Return (x, y) of the center of cell containing provided text 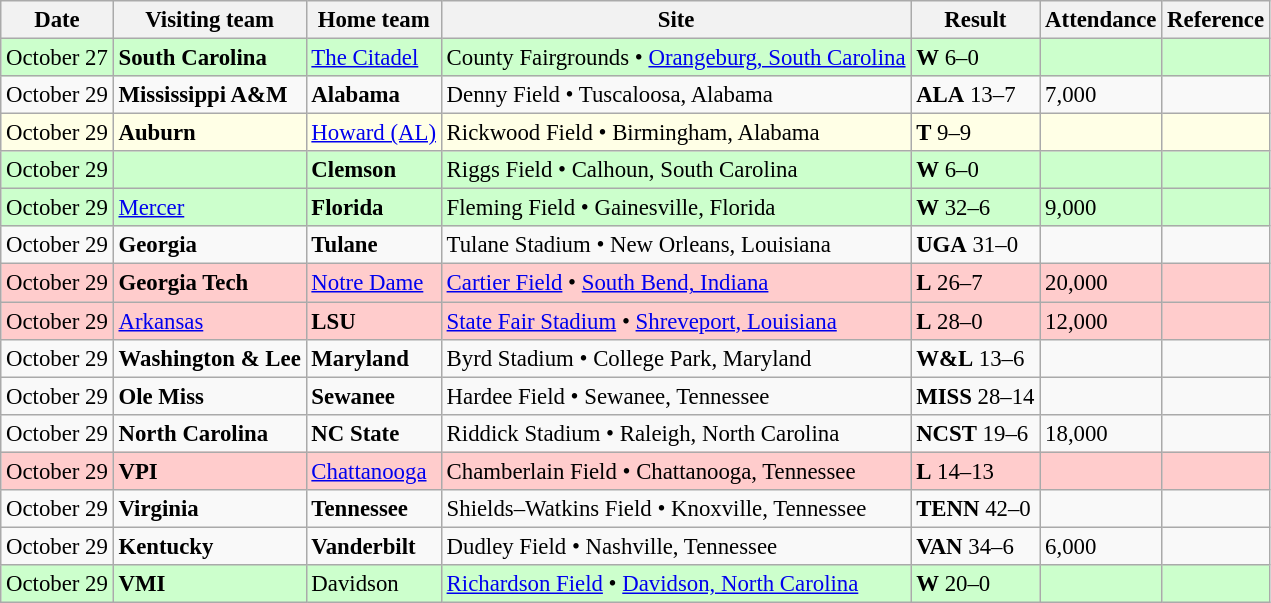
Riggs Field • Calhoun, South Carolina (676, 170)
Mississippi A&M (210, 95)
18,000 (1101, 433)
9,000 (1101, 208)
Denny Field • Tuscaloosa, Alabama (676, 95)
Ole Miss (210, 396)
VAN 34–6 (976, 546)
NCST 19–6 (976, 433)
Byrd Stadium • College Park, Maryland (676, 358)
South Carolina (210, 58)
T 9–9 (976, 133)
Rickwood Field • Birmingham, Alabama (676, 133)
12,000 (1101, 321)
Virginia (210, 509)
7,000 (1101, 95)
Notre Dame (374, 283)
Richardson Field • Davidson, North Carolina (676, 584)
W 32–6 (976, 208)
County Fairgrounds • Orangeburg, South Carolina (676, 58)
October 27 (57, 58)
W&L 13–6 (976, 358)
Sewanee (374, 396)
L 26–7 (976, 283)
ALA 13–7 (976, 95)
Tulane Stadium • New Orleans, Louisiana (676, 245)
Kentucky (210, 546)
Tennessee (374, 509)
LSU (374, 321)
TENN 42–0 (976, 509)
Riddick Stadium • Raleigh, North Carolina (676, 433)
20,000 (1101, 283)
L 14–13 (976, 471)
Alabama (374, 95)
Georgia Tech (210, 283)
Result (976, 20)
Cartier Field • South Bend, Indiana (676, 283)
Tulane (374, 245)
Dudley Field • Nashville, Tennessee (676, 546)
Mercer (210, 208)
Vanderbilt (374, 546)
Visiting team (210, 20)
Florida (374, 208)
Clemson (374, 170)
MISS 28–14 (976, 396)
6,000 (1101, 546)
NC State (374, 433)
UGA 31–0 (976, 245)
Hardee Field • Sewanee, Tennessee (676, 396)
North Carolina (210, 433)
VPI (210, 471)
Attendance (1101, 20)
Shields–Watkins Field • Knoxville, Tennessee (676, 509)
Washington & Lee (210, 358)
L 28–0 (976, 321)
Maryland (374, 358)
Chamberlain Field • Chattanooga, Tennessee (676, 471)
The Citadel (374, 58)
Davidson (374, 584)
Chattanooga (374, 471)
State Fair Stadium • Shreveport, Louisiana (676, 321)
Howard (AL) (374, 133)
Fleming Field • Gainesville, Florida (676, 208)
Date (57, 20)
Reference (1216, 20)
VMI (210, 584)
Site (676, 20)
Arkansas (210, 321)
Auburn (210, 133)
W 20–0 (976, 584)
Georgia (210, 245)
Home team (374, 20)
